Return [X, Y] of the center of cell containing provided text 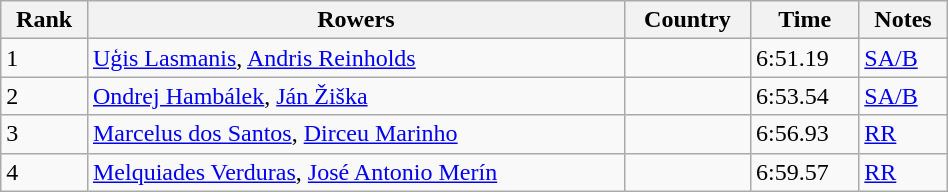
6:56.93 [805, 134]
6:59.57 [805, 172]
Ondrej Hambálek, Ján Žiška [356, 96]
6:53.54 [805, 96]
2 [44, 96]
Marcelus dos Santos, Dirceu Marinho [356, 134]
Uģis Lasmanis, Andris Reinholds [356, 58]
4 [44, 172]
Rank [44, 20]
Country [687, 20]
Rowers [356, 20]
Time [805, 20]
6:51.19 [805, 58]
3 [44, 134]
1 [44, 58]
Melquiades Verduras, José Antonio Merín [356, 172]
Notes [903, 20]
